Determine the (X, Y) coordinate at the center of the cell enclosing the given text.  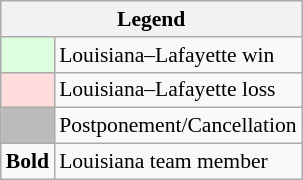
Louisiana–Lafayette loss (178, 90)
Legend (152, 19)
Louisiana–Lafayette win (178, 55)
Postponement/Cancellation (178, 126)
Louisiana team member (178, 162)
Bold (28, 162)
